Extract the (x, y) coordinate from the center of the cell holding the provided text.  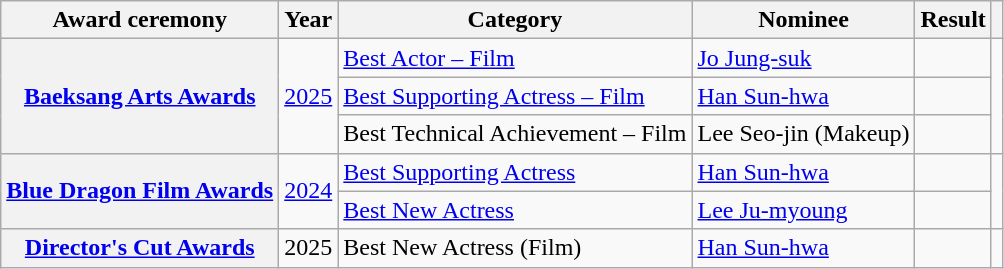
Best New Actress (515, 210)
Category (515, 20)
Blue Dragon Film Awards (140, 191)
Baeksang Arts Awards (140, 96)
Award ceremony (140, 20)
Best Supporting Actress – Film (515, 96)
Best Actor – Film (515, 58)
Best Technical Achievement – Film (515, 134)
2024 (308, 191)
Nominee (804, 20)
Lee Ju-myoung (804, 210)
Best Supporting Actress (515, 172)
Lee Seo-jin (Makeup) (804, 134)
Result (953, 20)
Jo Jung-suk (804, 58)
Year (308, 20)
Best New Actress (Film) (515, 248)
Director's Cut Awards (140, 248)
